Search for the cell housing the specified text and yield its [x, y] center coordinate. 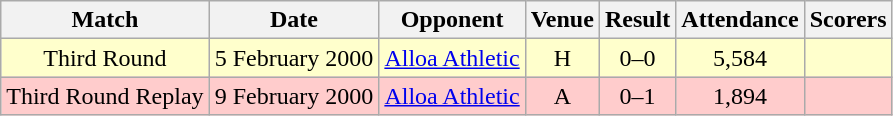
Attendance [740, 20]
H [562, 58]
A [562, 96]
5 February 2000 [294, 58]
1,894 [740, 96]
0–1 [637, 96]
Third Round Replay [105, 96]
0–0 [637, 58]
9 February 2000 [294, 96]
5,584 [740, 58]
Match [105, 20]
Date [294, 20]
Scorers [848, 20]
Result [637, 20]
Third Round [105, 58]
Venue [562, 20]
Opponent [452, 20]
